Provide the (x, y) coordinate of the cell's center where the given text is located.  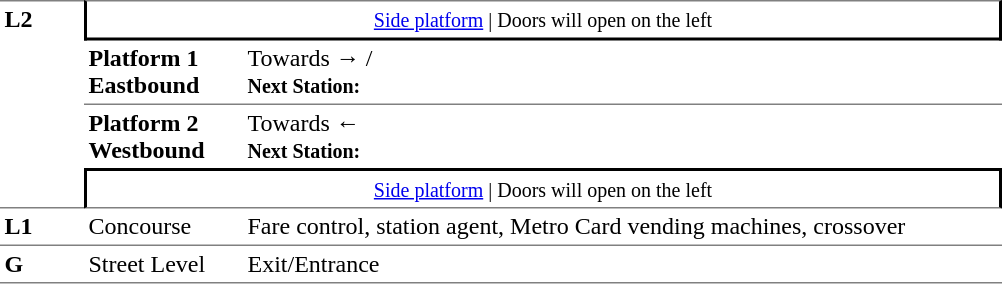
L2 (42, 104)
Fare control, station agent, Metro Card vending machines, crossover (622, 226)
Street Level (164, 264)
G (42, 264)
Concourse (164, 226)
Platform 2Westbound (164, 136)
Exit/Entrance (622, 264)
Towards → / Next Station: (622, 72)
Towards ← Next Station: (622, 136)
L1 (42, 226)
Platform 1Eastbound (164, 72)
